For the text-containing cell, return its midpoint in (x, y) coordinate format. 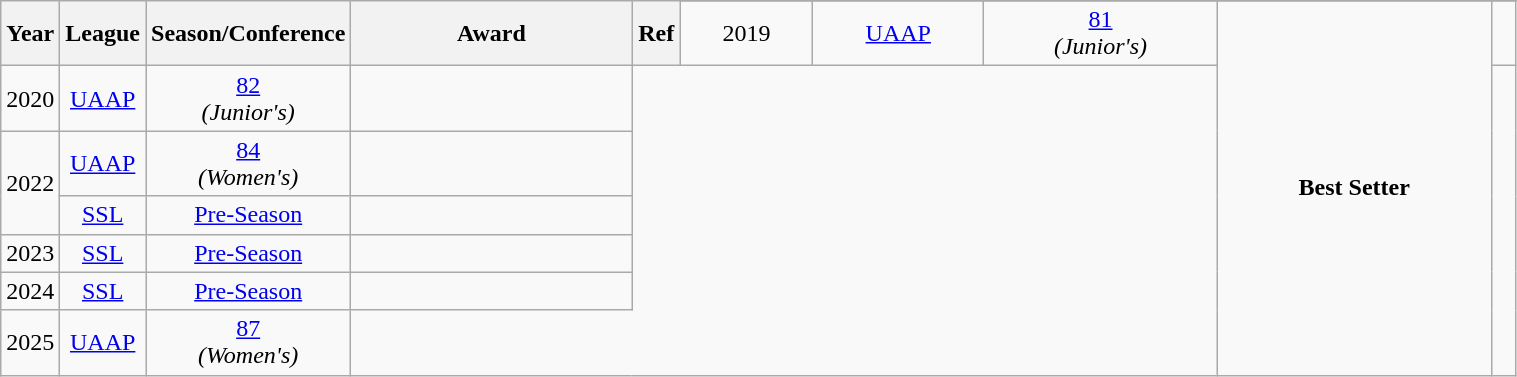
2022 (30, 182)
87 (Women's) (248, 342)
Year (30, 34)
Award (492, 34)
2019 (746, 34)
2024 (30, 291)
84(Women's) (248, 164)
Season/Conference (248, 34)
2025 (30, 342)
81(Junior's) (1100, 34)
League (103, 34)
82(Junior's) (248, 98)
Best Setter (1354, 188)
2023 (30, 253)
Ref (656, 34)
2020 (30, 98)
